Return (x, y) of the center of cell containing provided text 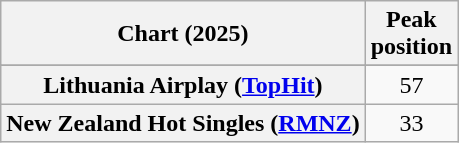
New Zealand Hot Singles (RMNZ) (183, 123)
57 (411, 85)
33 (411, 123)
Chart (2025) (183, 34)
Peakposition (411, 34)
Lithuania Airplay (TopHit) (183, 85)
